Detect which cell encompasses the target text, then output its (X, Y) center coordinate. 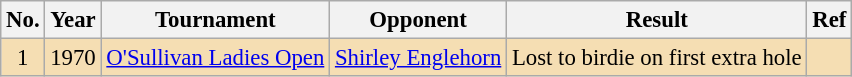
No. (23, 20)
Result (657, 20)
O'Sullivan Ladies Open (216, 58)
1 (23, 58)
1970 (73, 58)
Year (73, 20)
Lost to birdie on first extra hole (657, 58)
Tournament (216, 20)
Shirley Englehorn (418, 58)
Ref (830, 20)
Opponent (418, 20)
